Search for the cell housing the specified text and yield its (x, y) center coordinate. 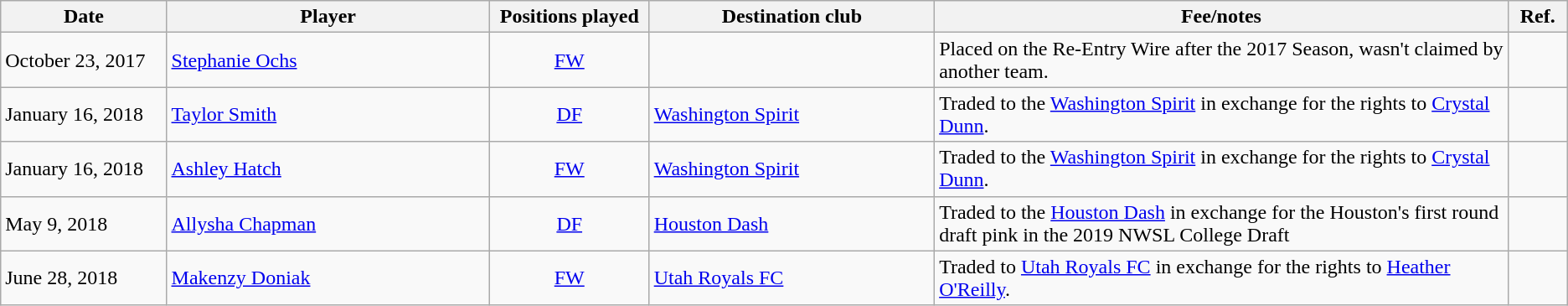
Allysha Chapman (328, 223)
Positions played (570, 17)
Ashley Hatch (328, 169)
Ref. (1538, 17)
October 23, 2017 (84, 60)
Traded to Utah Royals FC in exchange for the rights to Heather O'Reilly. (1221, 278)
Traded to the Houston Dash in exchange for the Houston's first round draft pink in the 2019 NWSL College Draft (1221, 223)
Houston Dash (792, 223)
Destination club (792, 17)
Placed on the Re-Entry Wire after the 2017 Season, wasn't claimed by another team. (1221, 60)
Stephanie Ochs (328, 60)
Date (84, 17)
Fee/notes (1221, 17)
Utah Royals FC (792, 278)
Taylor Smith (328, 114)
Player (328, 17)
May 9, 2018 (84, 223)
Makenzy Doniak (328, 278)
June 28, 2018 (84, 278)
